For the text-containing cell, return its midpoint in [x, y] coordinate format. 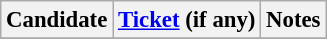
Notes [294, 20]
Candidate [57, 20]
Ticket (if any) [187, 20]
